Find where the given text appears and provide that cell's center as (X, Y) coordinate. 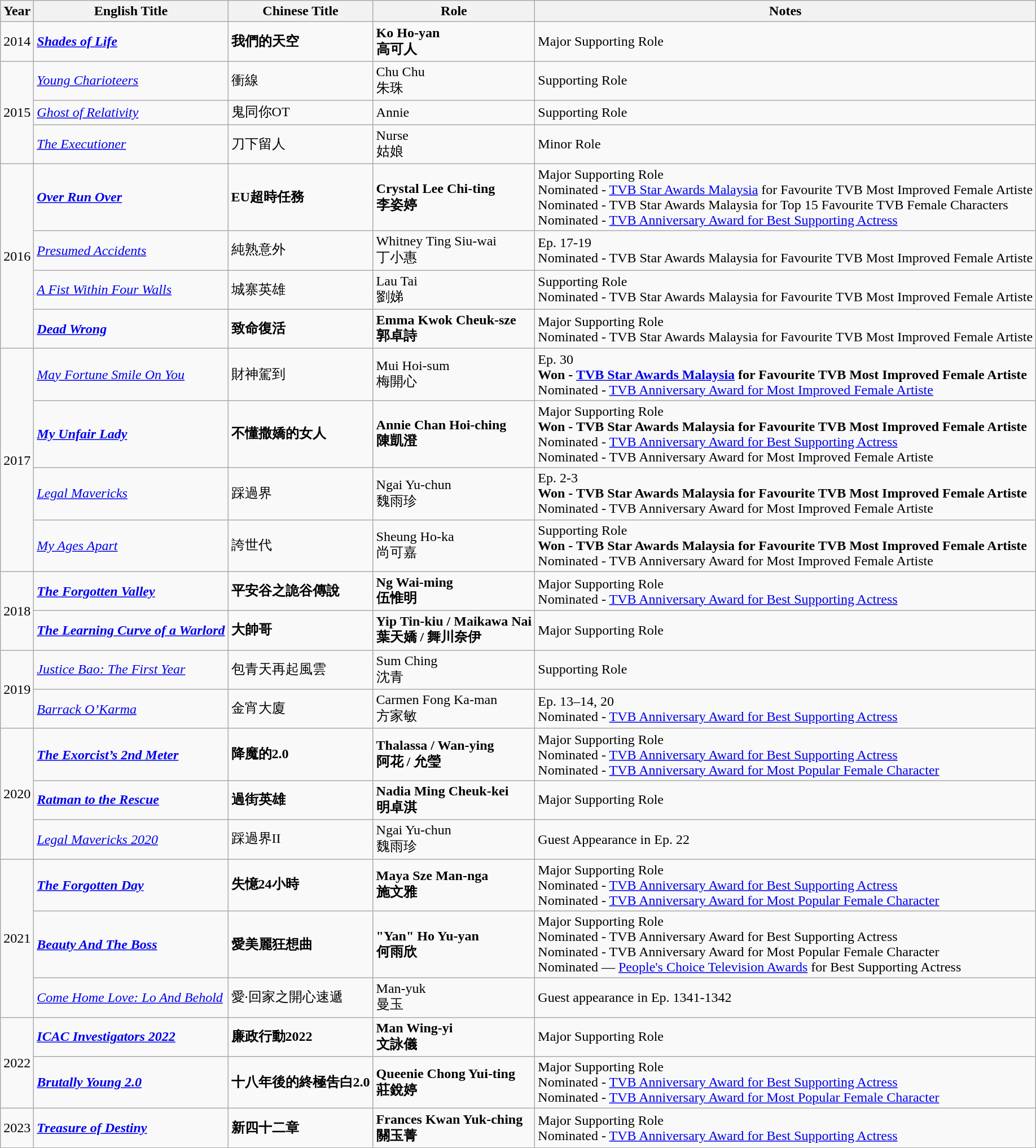
Mui Hoi-sum 梅開心 (454, 375)
Major Supporting RoleNominated - TVB Star Awards Malaysia for Favourite TVB Most Improved Female Artiste (785, 329)
2019 (17, 689)
致命復活 (300, 329)
不懂撒嬌的女人 (300, 434)
Come Home Love: Lo And Behold (131, 998)
2021 (17, 938)
Year (17, 11)
愛·回家之開心速遞 (300, 998)
Shades of Life (131, 42)
衝線 (300, 81)
EU超時任務 (300, 197)
廉政行動2022 (300, 1037)
Treasure of Destiny (131, 1128)
Guest appearance in Ep. 1341-1342 (785, 998)
失憶24小時 (300, 885)
財神駕到 (300, 375)
Beauty And The Boss (131, 944)
城寨英雄 (300, 290)
Ng Wai-ming 伍惟明 (454, 591)
Minor Role (785, 144)
純熟意外 (300, 250)
Crystal Lee Chi-ting 李姿婷 (454, 197)
愛美麗狂想曲 (300, 944)
May Fortune Smile On You (131, 375)
English Title (131, 11)
Presumed Accidents (131, 250)
Chu Chu 朱珠 (454, 81)
Sum Ching 沈青 (454, 670)
Nadia Ming Cheuk-kei 明卓淇 (454, 800)
Annie Chan Hoi-ching 陳凱澄 (454, 434)
Notes (785, 11)
2014 (17, 42)
大帥哥 (300, 631)
Over Run Over (131, 197)
Carmen Fong Ka-man 方家敏 (454, 709)
"Yan" Ho Yu-yan 何雨欣 (454, 944)
Ep. 17-19Nominated - TVB Star Awards Malaysia for Favourite TVB Most Improved Female Artiste (785, 250)
Legal Mavericks 2020 (131, 839)
2017 (17, 460)
十八年後的終極吿白2.0 (300, 1083)
Ghost of Relativity (131, 113)
Man Wing-yi 文詠儀 (454, 1037)
2018 (17, 610)
Maya Sze Man-nga 施文雅 (454, 885)
我們的天空 (300, 42)
Whitney Ting Siu-wai 丁小惠 (454, 250)
2023 (17, 1128)
Ratman to the Rescue (131, 800)
平安谷之詭谷傳說 (300, 591)
誇世代 (300, 546)
Yip Tin-kiu / Maikawa Nai 葉天嬌 / 舞川奈伊 (454, 631)
Thalassa / Wan-ying 阿花 / 允瑩 (454, 754)
Emma Kwok Cheuk-sze 郭卓詩 (454, 329)
Barrack O’Karma (131, 709)
2022 (17, 1063)
Major Supporting Role Nominated - TVB Anniversary Award for Best Supporting Actress (785, 1128)
Frances Kwan Yuk-ching 關玉菁 (454, 1128)
Role (454, 11)
Young Charioteers (131, 81)
2016 (17, 256)
Man-yuk 曼玉 (454, 998)
My Ages Apart (131, 546)
ICAC Investigators 2022 (131, 1037)
Queenie Chong Yui-ting 莊銳婷 (454, 1083)
The Forgotten Day (131, 885)
Supporting RoleNominated - TVB Star Awards Malaysia for Favourite TVB Most Improved Female Artiste (785, 290)
包青天再起風雲 (300, 670)
Chinese Title (300, 11)
過街英雄 (300, 800)
2020 (17, 793)
Lau Tai 劉娣 (454, 290)
Ko Ho-yan 高可人 (454, 42)
The Exorcist’s 2nd Meter (131, 754)
新四十二章 (300, 1128)
Brutally Young 2.0 (131, 1083)
踩過界II (300, 839)
鬼同你OT (300, 113)
Sheung Ho-ka 尚可嘉 (454, 546)
Ep. 13–14, 20Nominated - TVB Anniversary Award for Best Supporting Actress (785, 709)
Dead Wrong (131, 329)
踩過界 (300, 494)
My Unfair Lady (131, 434)
Justice Bao: The First Year (131, 670)
The Learning Curve of a Warlord (131, 631)
Legal Mavericks (131, 494)
Guest Appearance in Ep. 22 (785, 839)
The Forgotten Valley (131, 591)
Major Supporting RoleNominated - TVB Anniversary Award for Best Supporting Actress (785, 591)
降魔的2.0 (300, 754)
A Fist Within Four Walls (131, 290)
金宵大廈 (300, 709)
Annie (454, 113)
The Executioner (131, 144)
Nurse 姑娘 (454, 144)
2015 (17, 112)
刀下留人 (300, 144)
